Return [x, y] of the center of cell containing provided text 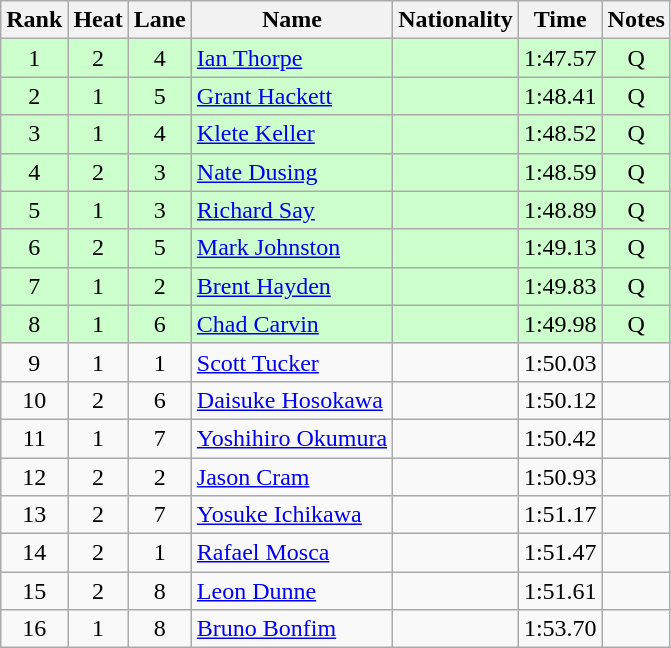
Brent Hayden [292, 286]
1:51.61 [560, 591]
1:48.52 [560, 134]
Heat [98, 20]
Jason Cram [292, 477]
Yoshihiro Okumura [292, 438]
1:49.98 [560, 324]
12 [34, 477]
Nationality [456, 20]
1:50.12 [560, 400]
Richard Say [292, 210]
1:49.13 [560, 248]
1:51.47 [560, 553]
Chad Carvin [292, 324]
Mark Johnston [292, 248]
1:50.03 [560, 362]
1:53.70 [560, 629]
Klete Keller [292, 134]
1:49.83 [560, 286]
Bruno Bonfim [292, 629]
Rafael Mosca [292, 553]
Scott Tucker [292, 362]
Lane [160, 20]
1:48.41 [560, 96]
Grant Hackett [292, 96]
Notes [636, 20]
Daisuke Hosokawa [292, 400]
10 [34, 400]
Yosuke Ichikawa [292, 515]
1:51.17 [560, 515]
1:48.89 [560, 210]
1:47.57 [560, 58]
Name [292, 20]
13 [34, 515]
1:48.59 [560, 172]
14 [34, 553]
16 [34, 629]
Time [560, 20]
Ian Thorpe [292, 58]
11 [34, 438]
9 [34, 362]
Rank [34, 20]
1:50.42 [560, 438]
Leon Dunne [292, 591]
15 [34, 591]
Nate Dusing [292, 172]
1:50.93 [560, 477]
